Find where the given text appears and provide that cell's center as [x, y] coordinate. 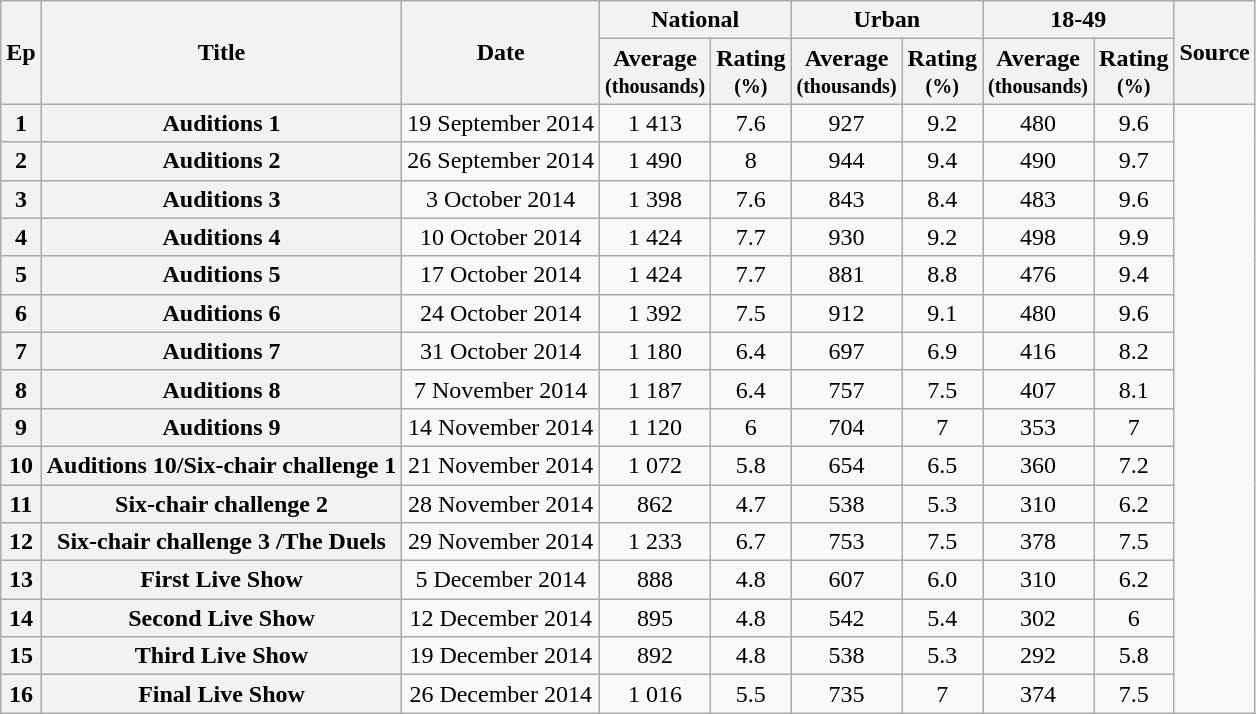
17 October 2014 [501, 275]
360 [1038, 465]
18-49 [1078, 20]
Source [1214, 52]
6.7 [751, 542]
19 September 2014 [501, 123]
1 [21, 123]
7 November 2014 [501, 389]
Ep [21, 52]
9 [21, 427]
13 [21, 580]
888 [656, 580]
944 [846, 161]
Urban [886, 20]
930 [846, 237]
607 [846, 580]
Auditions 4 [222, 237]
Auditions 8 [222, 389]
302 [1038, 618]
Six-chair challenge 2 [222, 503]
Auditions 5 [222, 275]
654 [846, 465]
476 [1038, 275]
753 [846, 542]
704 [846, 427]
1 413 [656, 123]
374 [1038, 694]
8.8 [942, 275]
First Live Show [222, 580]
8.1 [1134, 389]
892 [656, 656]
895 [656, 618]
1 233 [656, 542]
12 [21, 542]
9.1 [942, 313]
483 [1038, 199]
292 [1038, 656]
697 [846, 351]
5 [21, 275]
15 [21, 656]
9.9 [1134, 237]
757 [846, 389]
10 October 2014 [501, 237]
416 [1038, 351]
353 [1038, 427]
1 187 [656, 389]
Auditions 3 [222, 199]
10 [21, 465]
1 120 [656, 427]
5.4 [942, 618]
Six-chair challenge 3 /The Duels [222, 542]
407 [1038, 389]
Auditions 7 [222, 351]
Auditions 2 [222, 161]
31 October 2014 [501, 351]
927 [846, 123]
14 [21, 618]
881 [846, 275]
6.9 [942, 351]
3 [21, 199]
Auditions 6 [222, 313]
1 398 [656, 199]
735 [846, 694]
National [696, 20]
Second Live Show [222, 618]
490 [1038, 161]
7.2 [1134, 465]
843 [846, 199]
6.0 [942, 580]
6.5 [942, 465]
21 November 2014 [501, 465]
29 November 2014 [501, 542]
12 December 2014 [501, 618]
498 [1038, 237]
5.5 [751, 694]
Auditions 1 [222, 123]
26 December 2014 [501, 694]
1 016 [656, 694]
862 [656, 503]
542 [846, 618]
14 November 2014 [501, 427]
912 [846, 313]
Third Live Show [222, 656]
28 November 2014 [501, 503]
Title [222, 52]
3 October 2014 [501, 199]
378 [1038, 542]
11 [21, 503]
4.7 [751, 503]
16 [21, 694]
24 October 2014 [501, 313]
26 September 2014 [501, 161]
1 490 [656, 161]
Auditions 9 [222, 427]
1 072 [656, 465]
5 December 2014 [501, 580]
9.7 [1134, 161]
1 180 [656, 351]
4 [21, 237]
8.2 [1134, 351]
Auditions 10/Six-chair challenge 1 [222, 465]
19 December 2014 [501, 656]
Date [501, 52]
Final Live Show [222, 694]
2 [21, 161]
1 392 [656, 313]
8.4 [942, 199]
